Find where the given text appears and provide that cell's center as (X, Y) coordinate. 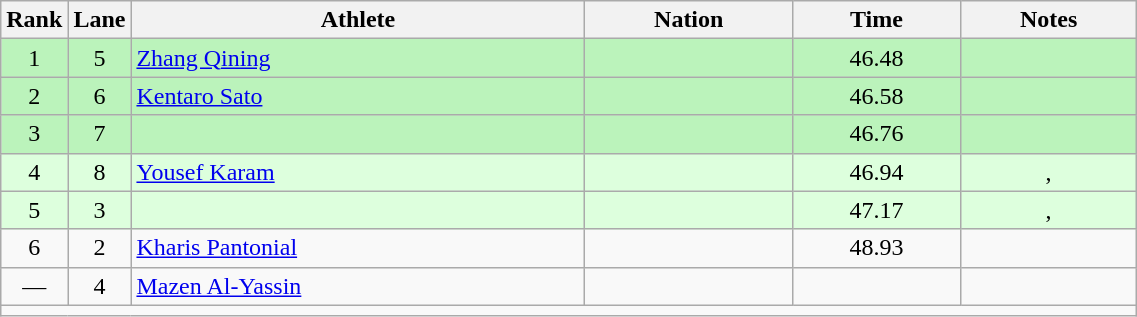
Notes (1048, 20)
8 (100, 172)
Kentaro Sato (358, 96)
46.48 (876, 58)
7 (100, 134)
46.94 (876, 172)
46.58 (876, 96)
Zhang Qining (358, 58)
Mazen Al-Yassin (358, 286)
Yousef Karam (358, 172)
— (34, 286)
Athlete (358, 20)
Rank (34, 20)
46.76 (876, 134)
1 (34, 58)
Kharis Pantonial (358, 248)
Lane (100, 20)
48.93 (876, 248)
Time (876, 20)
47.17 (876, 210)
Nation (688, 20)
